Capture the cell that displays the provided text and extract its [X, Y] central coordinate. 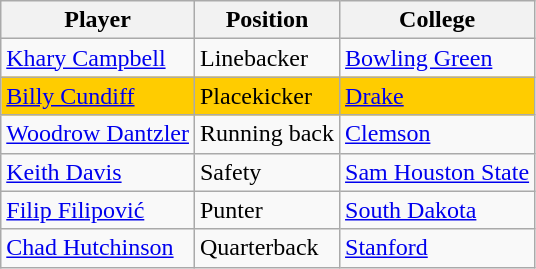
Khary Campbell [98, 58]
Placekicker [266, 96]
Quarterback [266, 248]
Clemson [438, 134]
Keith Davis [98, 172]
Filip Filipović [98, 210]
Woodrow Dantzler [98, 134]
Safety [266, 172]
Stanford [438, 248]
Bowling Green [438, 58]
Drake [438, 96]
Billy Cundiff [98, 96]
Running back [266, 134]
Sam Houston State [438, 172]
South Dakota [438, 210]
Player [98, 20]
Position [266, 20]
Punter [266, 210]
Chad Hutchinson [98, 248]
Linebacker [266, 58]
College [438, 20]
